Return [X, Y] of the center of cell containing provided text 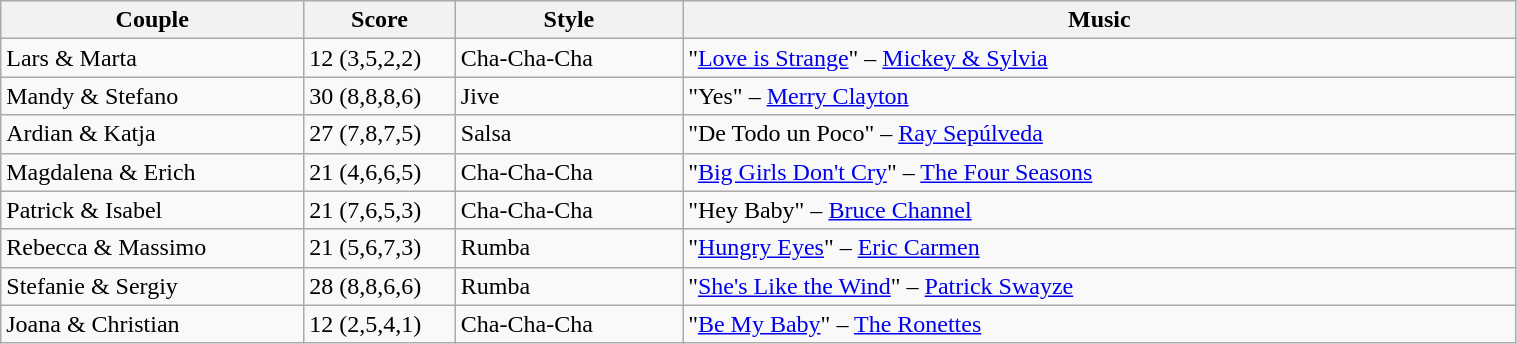
Lars & Marta [152, 58]
"Yes" – Merry Clayton [1100, 96]
Couple [152, 20]
"Love is Strange" – Mickey & Sylvia [1100, 58]
Score [380, 20]
12 (2,5,4,1) [380, 324]
Style [568, 20]
Salsa [568, 134]
"Be My Baby" – The Ronettes [1100, 324]
"Big Girls Don't Cry" – The Four Seasons [1100, 172]
Rebecca & Massimo [152, 248]
"She's Like the Wind" – Patrick Swayze [1100, 286]
Patrick & Isabel [152, 210]
27 (7,8,7,5) [380, 134]
30 (8,8,8,6) [380, 96]
"Hey Baby" – Bruce Channel [1100, 210]
21 (4,6,6,5) [380, 172]
Joana & Christian [152, 324]
21 (7,6,5,3) [380, 210]
28 (8,8,6,6) [380, 286]
Jive [568, 96]
Stefanie & Sergiy [152, 286]
"Hungry Eyes" – Eric Carmen [1100, 248]
Magdalena & Erich [152, 172]
12 (3,5,2,2) [380, 58]
Ardian & Katja [152, 134]
21 (5,6,7,3) [380, 248]
Music [1100, 20]
"De Todo un Poco" – Ray Sepúlveda [1100, 134]
Mandy & Stefano [152, 96]
